Locate the cell with the specified text and output its (x, y) center coordinate. 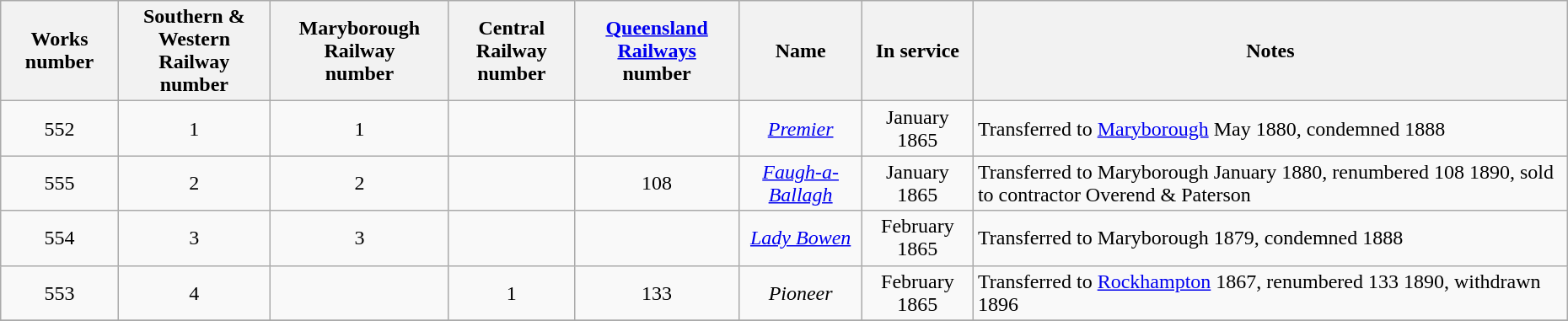
4 (194, 293)
Central Railwaynumber (511, 51)
Faugh-a-Ballagh (801, 184)
Transferred to Rockhampton 1867, renumbered 133 1890, withdrawn 1896 (1270, 293)
Lady Bowen (801, 238)
Notes (1270, 51)
Transferred to Maryborough May 1880, condemned 1888 (1270, 128)
Transferred to Maryborough 1879, condemned 1888 (1270, 238)
553 (60, 293)
108 (657, 184)
554 (60, 238)
552 (60, 128)
In service (917, 51)
Maryborough Railwaynumber (359, 51)
Name (801, 51)
133 (657, 293)
Transferred to Maryborough January 1880, renumbered 108 1890, sold to contractor Overend & Paterson (1270, 184)
Queensland Railwaysnumber (657, 51)
Works number (60, 51)
555 (60, 184)
Southern & WesternRailway number (194, 51)
Premier (801, 128)
Pioneer (801, 293)
